Identify which cell holds the provided text, then report its [X, Y] central coordinate. 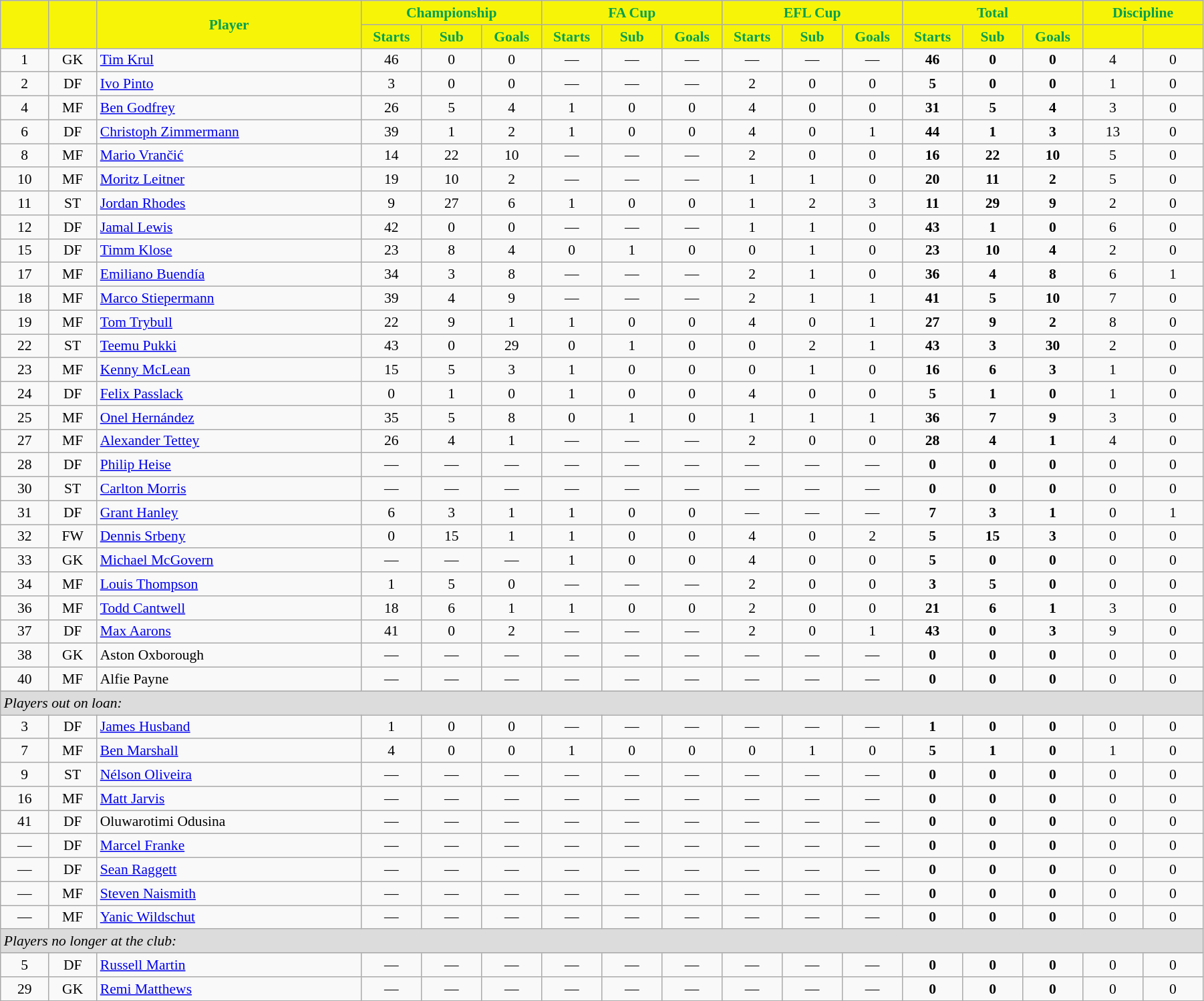
Nélson Oliveira [229, 774]
37 [25, 631]
Jamal Lewis [229, 227]
Christoph Zimmermann [229, 132]
Total [993, 13]
Jordan Rhodes [229, 203]
Marco Stiepermann [229, 299]
13 [1112, 132]
44 [933, 132]
Emiliano Buendía [229, 275]
25 [25, 418]
33 [25, 561]
Remi Matthews [229, 989]
Dennis Srbeny [229, 537]
Tom Trybull [229, 322]
17 [25, 275]
40 [25, 680]
Aston Oxborough [229, 656]
Felix Passlack [229, 394]
Louis Thompson [229, 584]
Ben Marshall [229, 751]
Onel Hernández [229, 418]
Players no longer at the club: [602, 942]
Marcel Franke [229, 846]
14 [392, 156]
Tim Krul [229, 60]
Yanic Wildschut [229, 917]
21 [933, 608]
Todd Cantwell [229, 608]
Kenny McLean [229, 370]
12 [25, 227]
Mario Vrančić [229, 156]
FW [73, 537]
Moritz Leitner [229, 180]
Philip Heise [229, 465]
20 [933, 180]
Max Aarons [229, 631]
Players out on loan: [602, 703]
Ben Godfrey [229, 108]
Timm Klose [229, 251]
Championship [452, 13]
Grant Hanley [229, 513]
35 [392, 418]
Oluwarotimi Odusina [229, 822]
24 [25, 394]
Sean Raggett [229, 870]
Teemu Pukki [229, 346]
Ivo Pinto [229, 84]
Alexander Tettey [229, 441]
32 [25, 537]
Discipline [1143, 13]
Matt Jarvis [229, 799]
Michael McGovern [229, 561]
FA Cup [632, 13]
42 [392, 227]
Player [229, 24]
Alfie Payne [229, 680]
38 [25, 656]
Russell Martin [229, 965]
James Husband [229, 727]
Steven Naismith [229, 893]
Carlton Morris [229, 489]
EFL Cup [812, 13]
